Output the (x, y) coordinate of the center of the cell containing the given text.  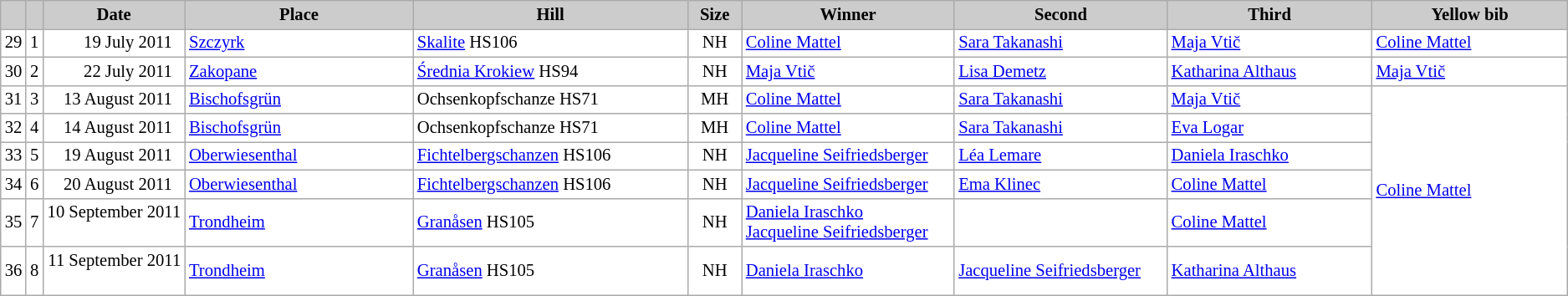
14 August 2011 (114, 128)
Średnia Krokiew HS94 (550, 71)
8 (34, 270)
Hill (550, 14)
31 (13, 100)
35 (13, 222)
1 (34, 43)
Szczyrk (299, 43)
4 (34, 128)
Lisa Demetz (1060, 71)
Winner (848, 14)
Ema Klinec (1060, 184)
Daniela Iraschko Jacqueline Seifriedsberger (848, 222)
Third (1269, 14)
20 August 2011 (114, 184)
Léa Lemare (1060, 156)
19 July 2011 (114, 43)
Second (1060, 14)
Skalite HS106 (550, 43)
7 (34, 222)
Zakopane (299, 71)
Place (299, 14)
32 (13, 128)
29 (13, 43)
2 (34, 71)
Date (114, 14)
5 (34, 156)
6 (34, 184)
13 August 2011 (114, 100)
Yellow bib (1470, 14)
10 September 2011 (114, 222)
33 (13, 156)
Size (714, 14)
11 September 2011 (114, 270)
22 July 2011 (114, 71)
34 (13, 184)
30 (13, 71)
36 (13, 270)
19 August 2011 (114, 156)
3 (34, 100)
Eva Logar (1269, 128)
